For the text-containing cell, return its midpoint in [x, y] coordinate format. 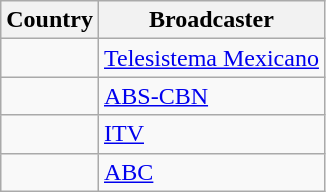
Country [50, 20]
ABS-CBN [211, 96]
Telesistema Mexicano [211, 58]
ABC [211, 172]
Broadcaster [211, 20]
ITV [211, 134]
